Output the [X, Y] coordinate of the center of the cell containing the given text.  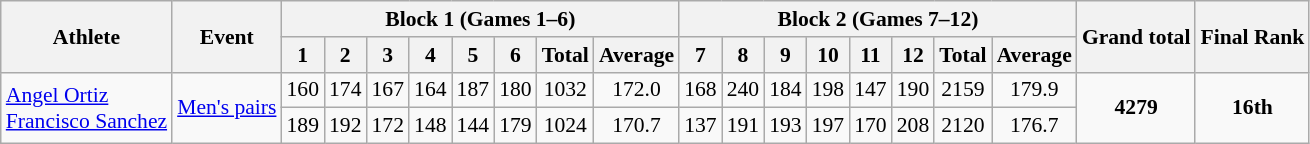
4279 [1136, 108]
Block 2 (Games 7–12) [878, 19]
160 [302, 90]
7 [700, 55]
170.7 [636, 126]
198 [828, 90]
170 [870, 126]
147 [870, 90]
9 [786, 55]
12 [914, 55]
Athlete [86, 36]
208 [914, 126]
1032 [566, 90]
6 [516, 55]
10 [828, 55]
16th [1252, 108]
240 [744, 90]
172 [388, 126]
1024 [566, 126]
Angel Ortiz Francisco Sanchez [86, 108]
167 [388, 90]
1 [302, 55]
174 [346, 90]
Grand total [1136, 36]
8 [744, 55]
2 [346, 55]
192 [346, 126]
190 [914, 90]
176.7 [1034, 126]
5 [474, 55]
Men's pairs [226, 108]
187 [474, 90]
179 [516, 126]
Block 1 (Games 1–6) [480, 19]
180 [516, 90]
2159 [962, 90]
193 [786, 126]
4 [430, 55]
172.0 [636, 90]
Event [226, 36]
197 [828, 126]
191 [744, 126]
3 [388, 55]
164 [430, 90]
2120 [962, 126]
189 [302, 126]
137 [700, 126]
Final Rank [1252, 36]
184 [786, 90]
11 [870, 55]
148 [430, 126]
179.9 [1034, 90]
144 [474, 126]
168 [700, 90]
